Find where the given text appears and provide that cell's center as (X, Y) coordinate. 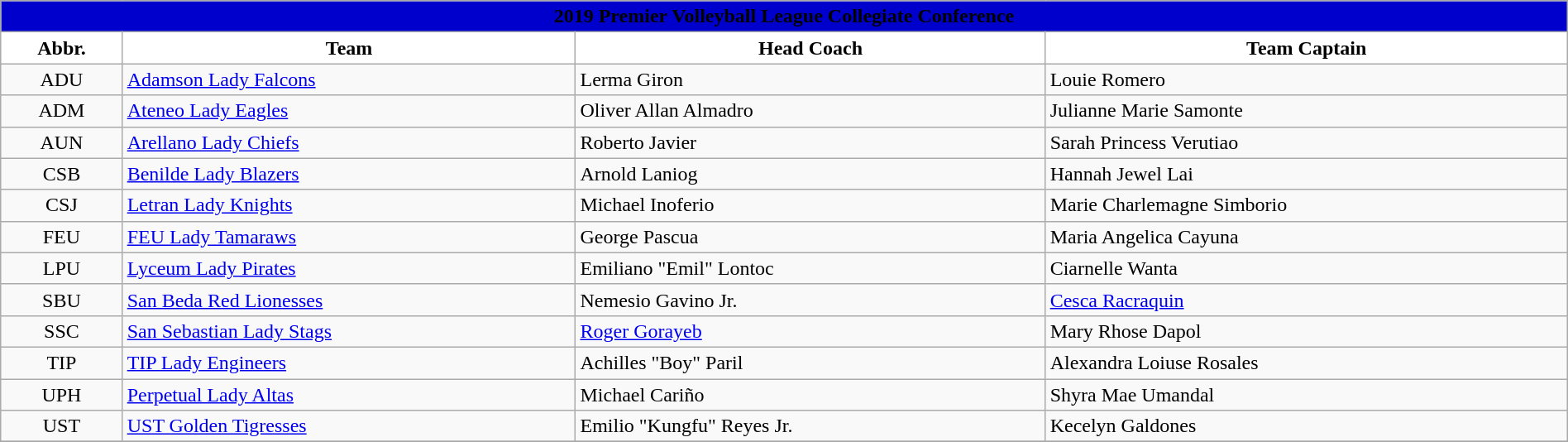
TIP (61, 363)
SBU (61, 300)
Achilles "Boy" Paril (810, 363)
UPH (61, 395)
UST (61, 426)
Benilde Lady Blazers (349, 174)
Team (349, 48)
Emilio "Kungfu" Reyes Jr. (810, 426)
Hannah Jewel Lai (1307, 174)
CSJ (61, 205)
Arellano Lady Chiefs (349, 142)
FEU Lady Tamaraws (349, 237)
CSB (61, 174)
Team Captain (1307, 48)
Head Coach (810, 48)
Cesca Racraquin (1307, 300)
Ateneo Lady Eagles (349, 111)
Oliver Allan Almadro (810, 111)
Adamson Lady Falcons (349, 79)
Maria Angelica Cayuna (1307, 237)
SSC (61, 331)
ADU (61, 79)
Julianne Marie Samonte (1307, 111)
Nemesio Gavino Jr. (810, 300)
FEU (61, 237)
Roberto Javier (810, 142)
2019 Premier Volleyball League Collegiate Conference (784, 17)
San Sebastian Lady Stags (349, 331)
UST Golden Tigresses (349, 426)
Abbr. (61, 48)
Alexandra Loiuse Rosales (1307, 363)
George Pascua (810, 237)
AUN (61, 142)
Kecelyn Galdones (1307, 426)
Louie Romero (1307, 79)
ADM (61, 111)
Emiliano "Emil" Lontoc (810, 268)
Michael Cariño (810, 395)
Lerma Giron (810, 79)
Sarah Princess Verutiao (1307, 142)
Lyceum Lady Pirates (349, 268)
Michael Inoferio (810, 205)
San Beda Red Lionesses (349, 300)
Perpetual Lady Altas (349, 395)
Arnold Laniog (810, 174)
Letran Lady Knights (349, 205)
Marie Charlemagne Simborio (1307, 205)
Mary Rhose Dapol (1307, 331)
Shyra Mae Umandal (1307, 395)
TIP Lady Engineers (349, 363)
LPU (61, 268)
Ciarnelle Wanta (1307, 268)
Roger Gorayeb (810, 331)
